Scan for the cell matching the given text and deliver its [X, Y] coordinate at center. 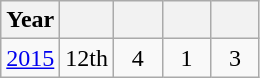
3 [236, 58]
Year [30, 20]
1 [186, 58]
4 [138, 58]
2015 [30, 58]
12th [87, 58]
